Identify which cell holds the provided text, then report its (x, y) central coordinate. 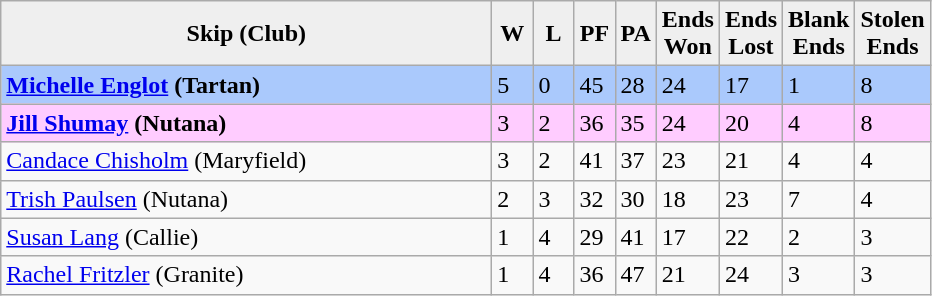
Ends Won (688, 34)
Jill Shumay (Nutana) (246, 123)
Blank Ends (819, 34)
Ends Lost (750, 34)
Stolen Ends (892, 34)
7 (819, 199)
Candace Chisholm (Maryfield) (246, 161)
Trish Paulsen (Nutana) (246, 199)
32 (594, 199)
20 (750, 123)
Michelle Englot (Tartan) (246, 85)
W (512, 34)
L (554, 34)
37 (636, 161)
45 (594, 85)
0 (554, 85)
28 (636, 85)
5 (512, 85)
Rachel Fritzler (Granite) (246, 275)
29 (594, 237)
47 (636, 275)
PF (594, 34)
18 (688, 199)
Skip (Club) (246, 34)
30 (636, 199)
PA (636, 34)
22 (750, 237)
35 (636, 123)
Susan Lang (Callie) (246, 237)
